Return the [X, Y] coordinate for the center point of the cell that contains the specified text.  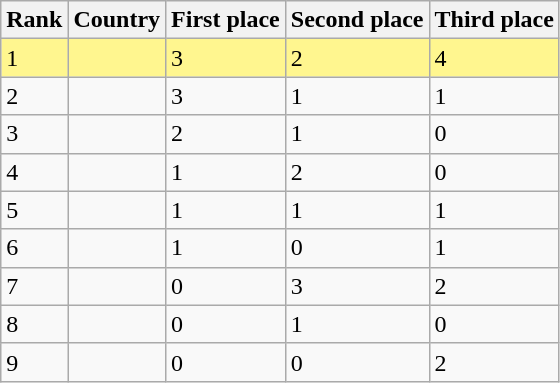
7 [34, 286]
Second place [357, 20]
Country [117, 20]
6 [34, 248]
9 [34, 362]
8 [34, 324]
5 [34, 210]
Rank [34, 20]
First place [226, 20]
Third place [494, 20]
